Detect which cell encompasses the target text, then output its [X, Y] center coordinate. 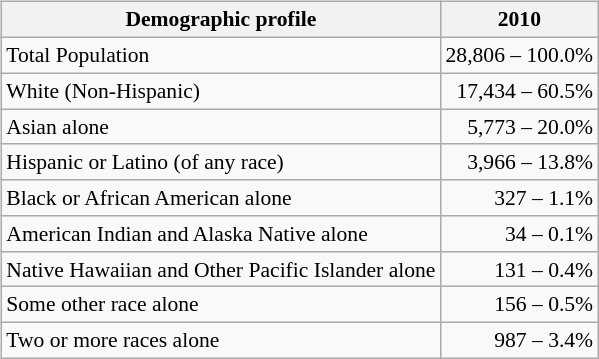
17,434 – 60.5% [520, 91]
Demographic profile [220, 20]
Asian alone [220, 127]
3,966 – 13.8% [520, 162]
White (Non-Hispanic) [220, 91]
Two or more races alone [220, 340]
34 – 0.1% [520, 234]
987 – 3.4% [520, 340]
156 – 0.5% [520, 305]
28,806 – 100.0% [520, 55]
Native Hawaiian and Other Pacific Islander alone [220, 269]
Total Population [220, 55]
Hispanic or Latino (of any race) [220, 162]
327 – 1.1% [520, 198]
5,773 – 20.0% [520, 127]
Black or African American alone [220, 198]
American Indian and Alaska Native alone [220, 234]
2010 [520, 20]
131 – 0.4% [520, 269]
Some other race alone [220, 305]
